Extract the [X, Y] coordinate from the center of the cell holding the provided text.  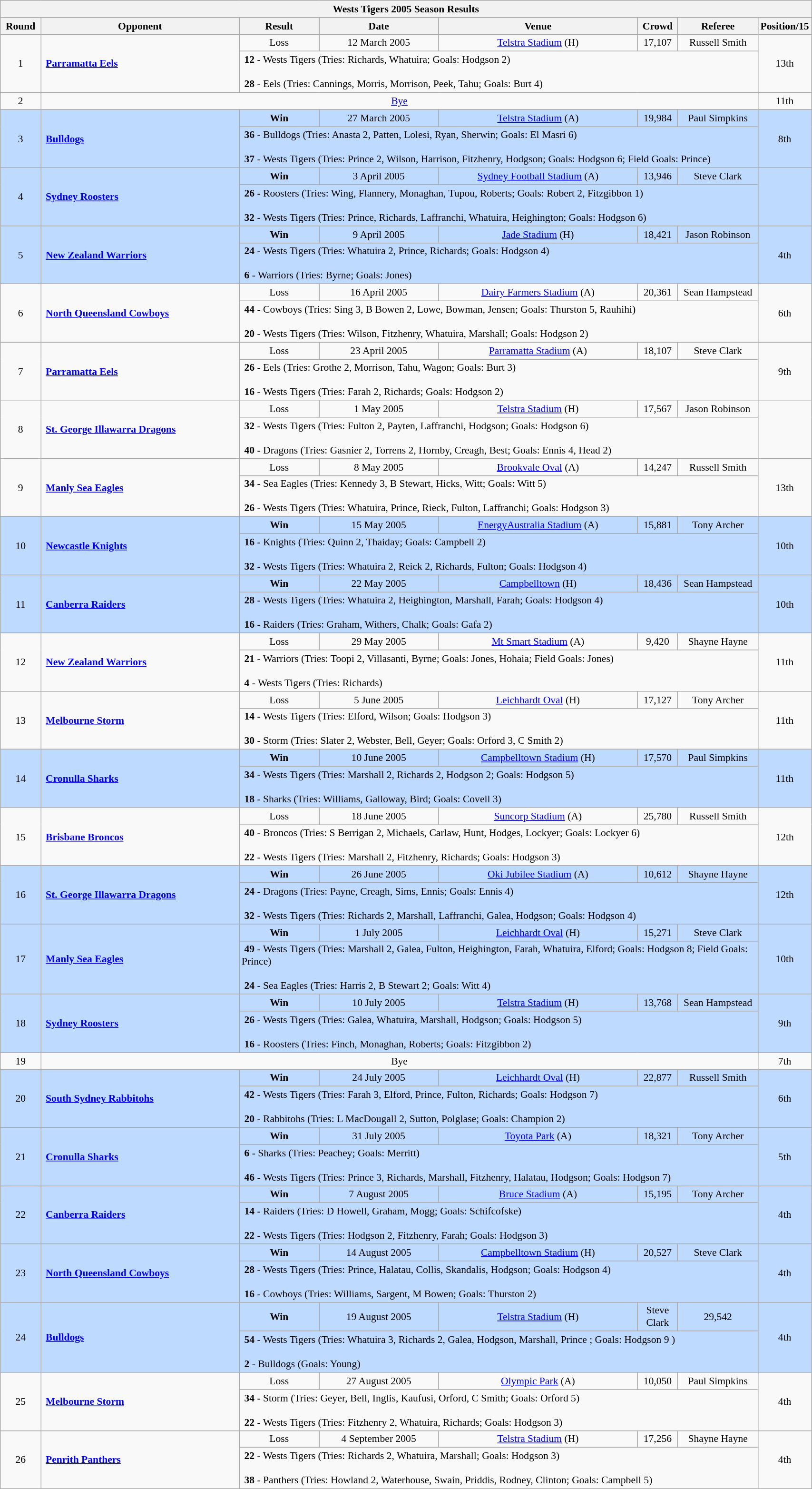
7 [21, 371]
Campbelltown (H) [538, 583]
13 [21, 720]
Mt Smart Stadium (A) [538, 642]
Result [279, 26]
26 - Wests Tigers (Tries: Galea, Whatuira, Marshall, Hodgson; Goals: Hodgson 5) 16 - Roosters (Tries: Finch, Monaghan, Roberts; Goals: Fitzgibbon 2) [499, 1032]
17,256 [657, 1439]
23 April 2005 [379, 351]
25 [21, 1401]
16 - Knights (Tries: Quinn 2, Thaiday; Goals: Campbell 2) 32 - Wests Tigers (Tries: Whatuira 2, Reick 2, Richards, Fulton; Goals: Hodgson 4) [499, 555]
18,421 [657, 235]
Opponent [140, 26]
23 [21, 1273]
8th [784, 138]
18,321 [657, 1136]
Referee [718, 26]
25,780 [657, 816]
1 May 2005 [379, 409]
4 [21, 197]
2 [21, 101]
12 [21, 662]
20,361 [657, 293]
21 [21, 1157]
18 [21, 1024]
3 April 2005 [379, 177]
18 June 2005 [379, 816]
12 March 2005 [379, 43]
54 - Wests Tigers (Tries: Whatuira 3, Richards 2, Galea, Hodgson, Marshall, Prince ; Goals: Hodgson 9 ) 2 - Bulldogs (Goals: Young) [499, 1352]
26 - Eels (Tries: Grothe 2, Morrison, Tahu, Wagon; Goals: Burt 3) 16 - Wests Tigers (Tries: Farah 2, Richards; Goals: Hodgson 2) [499, 380]
19,984 [657, 118]
Date [379, 26]
Brisbane Broncos [140, 837]
18,107 [657, 351]
19 [21, 1061]
5 [21, 255]
Olympic Park (A) [538, 1381]
8 [21, 430]
15 May 2005 [379, 525]
28 - Wests Tigers (Tries: Whatuira 2, Heighington, Marshall, Farah; Goals: Hodgson 4) 16 - Raiders (Tries: Graham, Withers, Chalk; Goals: Gafa 2) [499, 613]
Parramatta Stadium (A) [538, 351]
Crowd [657, 26]
14 August 2005 [379, 1252]
10,612 [657, 875]
22 [21, 1215]
Dairy Farmers Stadium (A) [538, 293]
27 August 2005 [379, 1381]
6 [21, 313]
7th [784, 1061]
Telstra Stadium (A) [538, 118]
Round [21, 26]
24 - Wests Tigers (Tries: Whatuira 2, Prince, Richards; Goals: Hodgson 4) 6 - Warriors (Tries: Byrne; Goals: Jones) [499, 264]
21 - Warriors (Tries: Toopi 2, Villasanti, Byrne; Goals: Jones, Hohaia; Field Goals: Jones) 4 - Wests Tigers (Tries: Richards) [499, 671]
Sydney Football Stadium (A) [538, 177]
16 April 2005 [379, 293]
Toyota Park (A) [538, 1136]
Brookvale Oval (A) [538, 467]
13,946 [657, 177]
15,881 [657, 525]
Position/15 [784, 26]
Venue [538, 26]
Suncorp Stadium (A) [538, 816]
14 - Raiders (Tries: D Howell, Graham, Mogg; Goals: Schifcofske) 22 - Wests Tigers (Tries: Hodgson 2, Fitzhenry, Farah; Goals: Hodgson 3) [499, 1224]
20 [21, 1098]
10 July 2005 [379, 1003]
11 [21, 604]
8 May 2005 [379, 467]
1 July 2005 [379, 933]
29 May 2005 [379, 642]
10 June 2005 [379, 758]
24 [21, 1337]
18,436 [657, 583]
17 [21, 959]
20,527 [657, 1252]
9,420 [657, 642]
15,195 [657, 1194]
19 August 2005 [379, 1316]
22,877 [657, 1078]
31 July 2005 [379, 1136]
South Sydney Rabbitohs [140, 1098]
15,271 [657, 933]
17,567 [657, 409]
26 [21, 1459]
34 - Wests Tigers (Tries: Marshall 2, Richards 2, Hodgson 2; Goals: Hodgson 5) 18 - Sharks (Tries: Williams, Galloway, Bird; Goals: Covell 3) [499, 787]
16 [21, 895]
10 [21, 546]
14 [21, 779]
Newcastle Knights [140, 546]
Wests Tigers 2005 Season Results [406, 9]
17,107 [657, 43]
6 - Sharks (Tries: Peachey; Goals: Merritt) 46 - Wests Tigers (Tries: Prince 3, Richards, Marshall, Fitzhenry, Halatau, Hodgson; Goals: Hodgson 7) [499, 1165]
3 [21, 138]
9 [21, 488]
5th [784, 1157]
4 September 2005 [379, 1439]
1 [21, 63]
22 May 2005 [379, 583]
12 - Wests Tigers (Tries: Richards, Whatuira; Goals: Hodgson 2) 28 - Eels (Tries: Cannings, Morris, Morrison, Peek, Tahu; Goals: Burt 4) [499, 72]
10,050 [657, 1381]
5 June 2005 [379, 700]
14,247 [657, 467]
17,570 [657, 758]
27 March 2005 [379, 118]
Bruce Stadium (A) [538, 1194]
Oki Jubilee Stadium (A) [538, 875]
26 June 2005 [379, 875]
15 [21, 837]
13,768 [657, 1003]
29,542 [718, 1316]
17,127 [657, 700]
24 July 2005 [379, 1078]
EnergyAustralia Stadium (A) [538, 525]
14 - Wests Tigers (Tries: Elford, Wilson; Goals: Hodgson 3) 30 - Storm (Tries: Slater 2, Webster, Bell, Geyer; Goals: Orford 3, C Smith 2) [499, 729]
Jade Stadium (H) [538, 235]
9 April 2005 [379, 235]
Penrith Panthers [140, 1459]
7 August 2005 [379, 1194]
